From the cell containing the given text, extract its center point as [X, Y] coordinate. 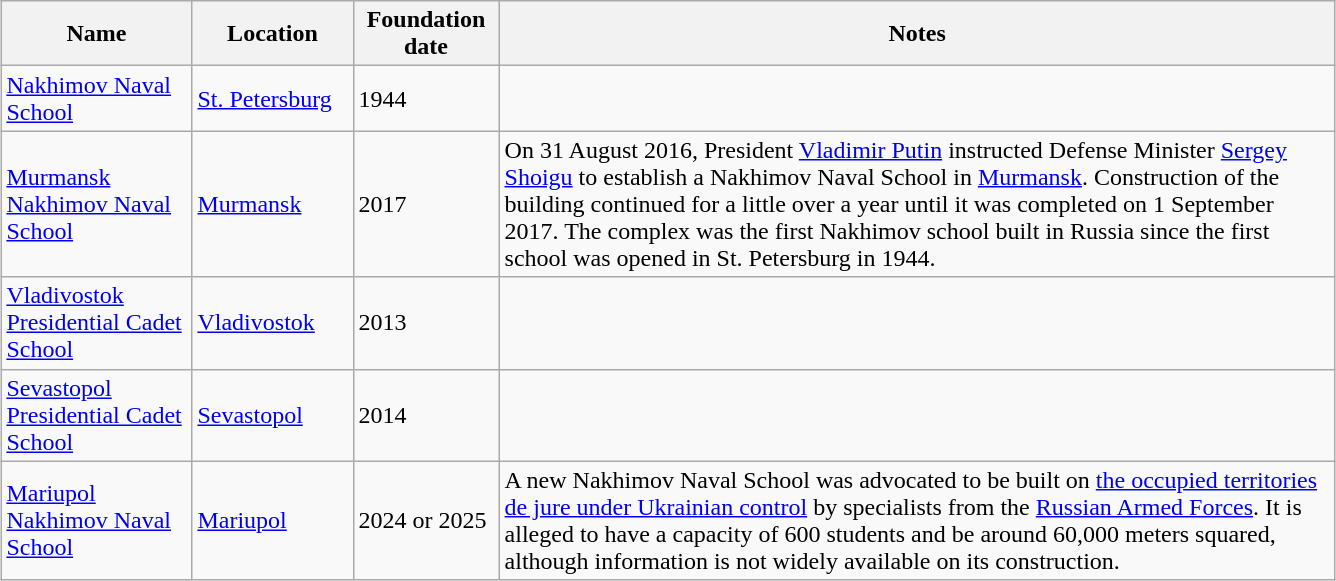
Murmansk Nakhimov Naval School [96, 204]
Sevastopol [272, 415]
Vladivostok Presidential Cadet School [96, 323]
Name [96, 34]
2017 [426, 204]
1944 [426, 98]
2014 [426, 415]
St. Petersburg [272, 98]
Sevastopol Presidential Cadet School [96, 415]
Mariupol Nakhimov Naval School [96, 520]
Murmansk [272, 204]
Nakhimov Naval School [96, 98]
Notes [917, 34]
2024 or 2025 [426, 520]
2013 [426, 323]
Vladivostok [272, 323]
Location [272, 34]
Mariupol [272, 520]
Foundation date [426, 34]
